For the text-containing cell, return its midpoint in [x, y] coordinate format. 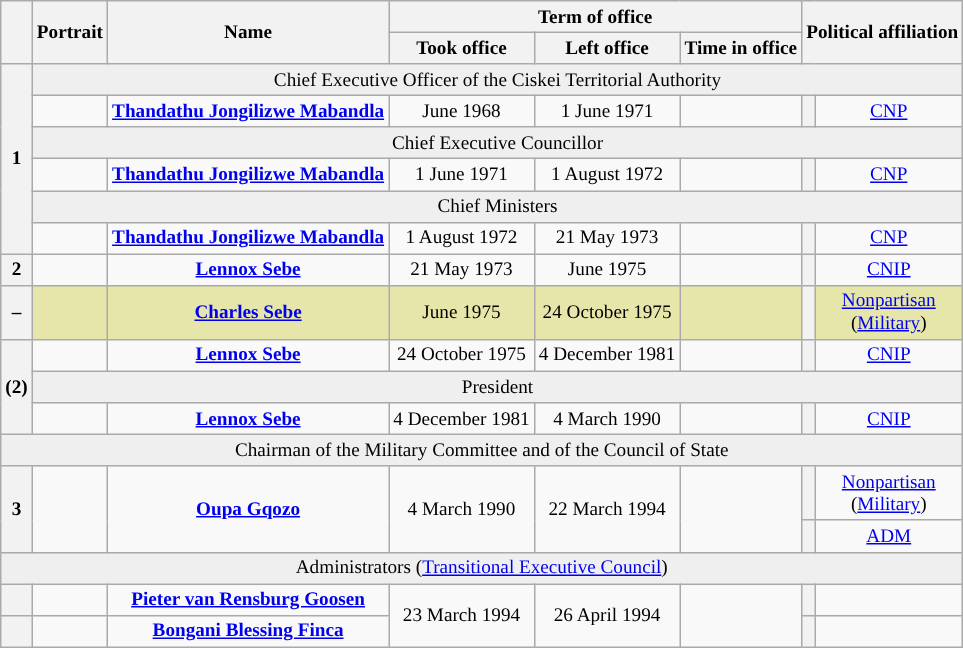
Administrators (Transitional Executive Council) [482, 568]
Chief Ministers [497, 206]
Left office [607, 48]
Charles Sebe [248, 312]
Name [248, 32]
1 [17, 159]
Chairman of the Military Committee and of the Council of State [482, 450]
Pieter van Rensburg Goosen [248, 599]
Bongani Blessing Finca [248, 631]
Took office [462, 48]
2 [17, 270]
– [17, 312]
Political affiliation [882, 32]
23 March 1994 [462, 614]
(2) [17, 386]
26 April 1994 [607, 614]
Time in office [741, 48]
Term of office [596, 17]
3 [17, 509]
Chief Executive Officer of the Ciskei Territorial Authority [497, 80]
Chief Executive Councillor [497, 143]
ADM [889, 536]
Portrait [70, 32]
June 1968 [462, 111]
22 March 1994 [607, 509]
Oupa Gqozo [248, 509]
President [497, 387]
